Extract the (X, Y) coordinate from the center of the cell holding the provided text.  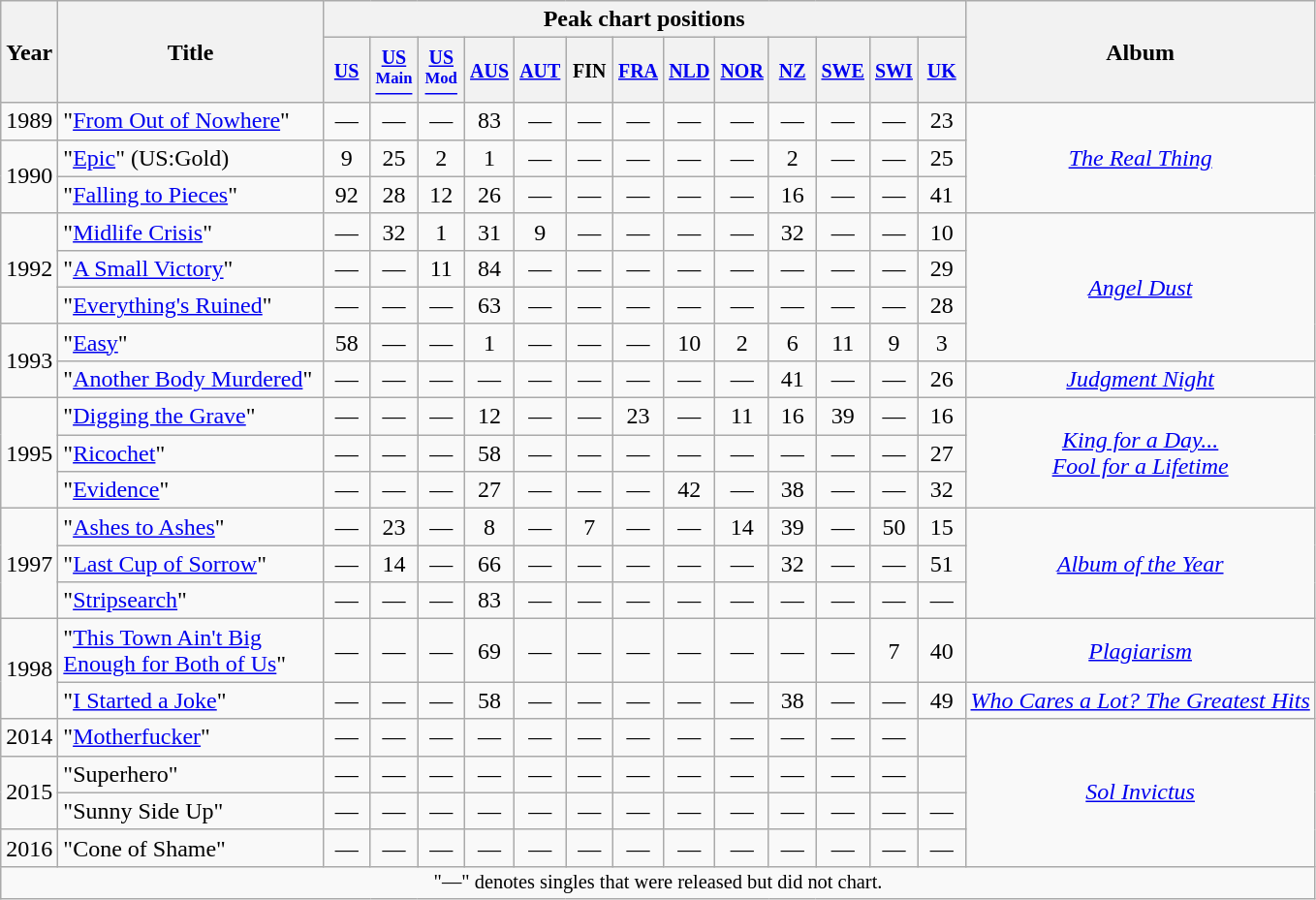
"This Town Ain't Big Enough for Both of Us" (191, 651)
"Cone of Shame" (191, 848)
92 (347, 195)
51 (942, 564)
42 (690, 490)
Sol Invictus (1140, 792)
"Superhero" (191, 774)
2014 (29, 737)
"Last Cup of Sorrow" (191, 564)
US Main (393, 70)
Judgment Night (1140, 379)
NZ (793, 70)
2016 (29, 848)
50 (893, 527)
FRA (638, 70)
8 (490, 527)
3 (942, 342)
Title (191, 52)
84 (490, 268)
Album (1140, 52)
1997 (29, 564)
1992 (29, 268)
"Sunny Side Up" (191, 811)
"Ricochet" (191, 453)
"Epic" (US:Gold) (191, 158)
"Evidence" (191, 490)
49 (942, 700)
"Ashes to Ashes" (191, 527)
FIN (589, 70)
1993 (29, 360)
29 (942, 268)
Plagiarism (1140, 651)
"Falling to Pieces" (191, 195)
"Midlife Crisis" (191, 232)
NLD (690, 70)
"Another Body Murdered" (191, 379)
Peak chart positions (643, 19)
Year (29, 52)
"I Started a Joke" (191, 700)
AUS (490, 70)
SWI (893, 70)
40 (942, 651)
"—" denotes singles that were released but did not chart. (659, 883)
1995 (29, 453)
NOR (742, 70)
Album of the Year (1140, 564)
US Mod (442, 70)
31 (490, 232)
SWE (843, 70)
15 (942, 527)
"Everything's Ruined" (191, 305)
"Digging the Grave" (191, 417)
"A Small Victory" (191, 268)
1998 (29, 668)
"From Out of Nowhere" (191, 121)
Who Cares a Lot? The Greatest Hits (1140, 700)
6 (793, 342)
2015 (29, 792)
63 (490, 305)
UK (942, 70)
King for a Day...Fool for a Lifetime (1140, 453)
Angel Dust (1140, 287)
"Motherfucker" (191, 737)
The Real Thing (1140, 158)
1989 (29, 121)
69 (490, 651)
US (347, 70)
66 (490, 564)
"Easy" (191, 342)
AUT (541, 70)
1990 (29, 176)
"Stripsearch" (191, 601)
